Determine the (x, y) coordinate at the center of the cell enclosing the given text.  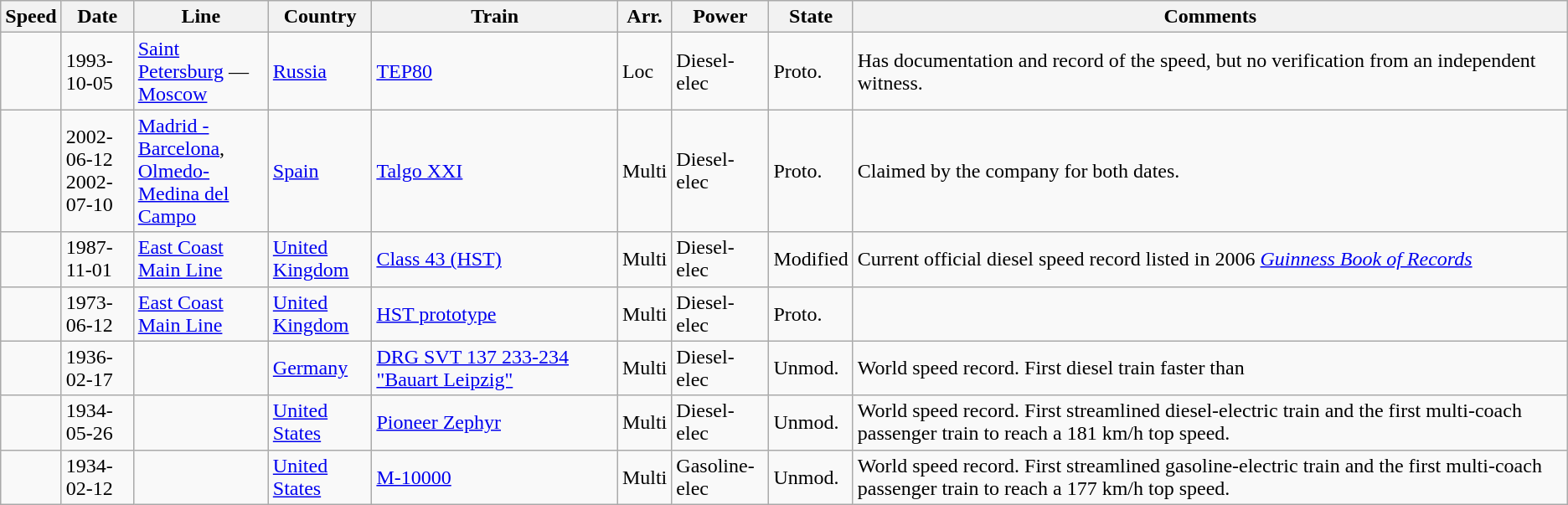
World speed record. First streamlined diesel-electric train and the first multi-coach passenger train to reach a 181 km/h top speed. (1210, 422)
1936-02-17 (97, 368)
Has documentation and record of the speed, but no verification from an independent witness. (1210, 71)
Date (97, 17)
Arr. (644, 17)
Gasoline-elec (720, 477)
2002-06-122002-07-10 (97, 171)
1993-10-05 (97, 71)
Train (495, 17)
Country (320, 17)
DRG SVT 137 233-234 "Bauart Leipzig" (495, 368)
Russia (320, 71)
Current official diesel speed record listed in 2006 Guinness Book of Records (1210, 260)
Line (201, 17)
1973-06-12 (97, 313)
Talgo XXI (495, 171)
1934-02-12 (97, 477)
World speed record. First diesel train faster than (1210, 368)
State (811, 17)
Claimed by the company for both dates. (1210, 171)
Saint Petersburg — Moscow (201, 71)
Spain (320, 171)
Madrid - Barcelona, Olmedo-Medina del Campo (201, 171)
HST prototype (495, 313)
Power (720, 17)
M-10000 (495, 477)
Speed (31, 17)
Germany (320, 368)
Modified (811, 260)
Loc (644, 71)
Class 43 (HST) (495, 260)
World speed record. First streamlined gasoline-electric train and the first multi-coach passenger train to reach a 177 km/h top speed. (1210, 477)
1987-11-01 (97, 260)
1934-05-26 (97, 422)
TEP80 (495, 71)
Pioneer Zephyr (495, 422)
Comments (1210, 17)
